From the cell containing the given text, extract its center point as (X, Y) coordinate. 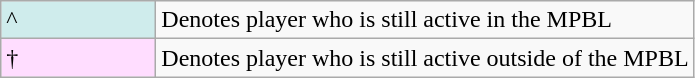
Denotes player who is still active outside of the MPBL (425, 58)
^ (78, 20)
† (78, 58)
Denotes player who is still active in the MPBL (425, 20)
